Locate the cell with the specified text and output its [x, y] center coordinate. 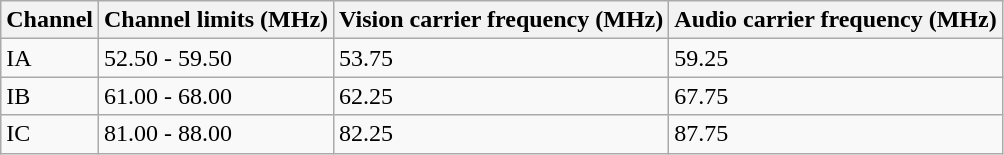
67.75 [836, 96]
IC [50, 134]
87.75 [836, 134]
Channel limits (MHz) [216, 20]
62.25 [502, 96]
82.25 [502, 134]
IB [50, 96]
59.25 [836, 58]
Channel [50, 20]
52.50 - 59.50 [216, 58]
61.00 - 68.00 [216, 96]
81.00 - 88.00 [216, 134]
Audio carrier frequency (MHz) [836, 20]
Vision carrier frequency (MHz) [502, 20]
IA [50, 58]
53.75 [502, 58]
